Provide the (X, Y) coordinate of the cell's center where the given text is located.  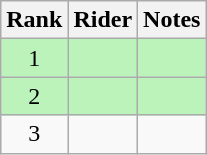
Rank (34, 20)
Notes (172, 20)
1 (34, 58)
2 (34, 96)
Rider (103, 20)
3 (34, 134)
